Identify which cell holds the provided text, then report its (X, Y) central coordinate. 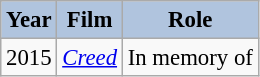
In memory of (190, 58)
Film (90, 20)
Year (29, 20)
Role (190, 20)
2015 (29, 58)
Creed (90, 58)
